Detect which cell encompasses the target text, then output its (x, y) center coordinate. 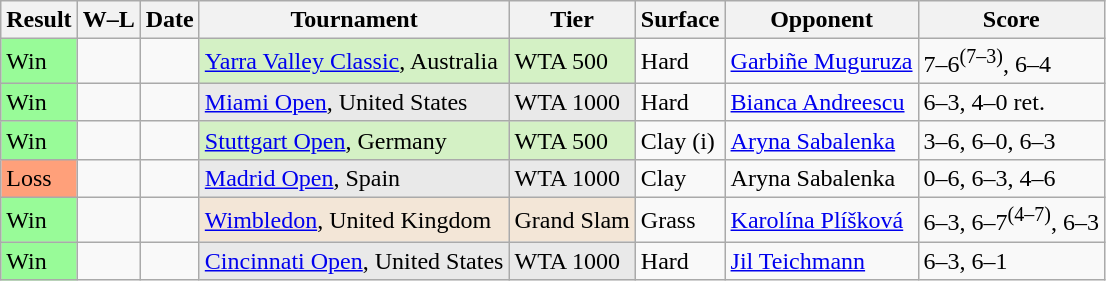
W–L (108, 20)
6–3, 4–0 ret. (1011, 102)
Clay (i) (680, 140)
Garbiñe Muguruza (822, 62)
Surface (680, 20)
Grand Slam (572, 220)
Tier (572, 20)
Wimbledon, United Kingdom (354, 220)
Stuttgart Open, Germany (354, 140)
Miami Open, United States (354, 102)
Result (39, 20)
Cincinnati Open, United States (354, 261)
Loss (39, 178)
Madrid Open, Spain (354, 178)
Grass (680, 220)
7–6(7–3), 6–4 (1011, 62)
Date (170, 20)
0–6, 6–3, 4–6 (1011, 178)
Karolína Plíšková (822, 220)
Opponent (822, 20)
Score (1011, 20)
3–6, 6–0, 6–3 (1011, 140)
Yarra Valley Classic, Australia (354, 62)
Tournament (354, 20)
Bianca Andreescu (822, 102)
Jil Teichmann (822, 261)
6–3, 6–7(4–7), 6–3 (1011, 220)
6–3, 6–1 (1011, 261)
Clay (680, 178)
